For the text-containing cell, return its midpoint in [X, Y] coordinate format. 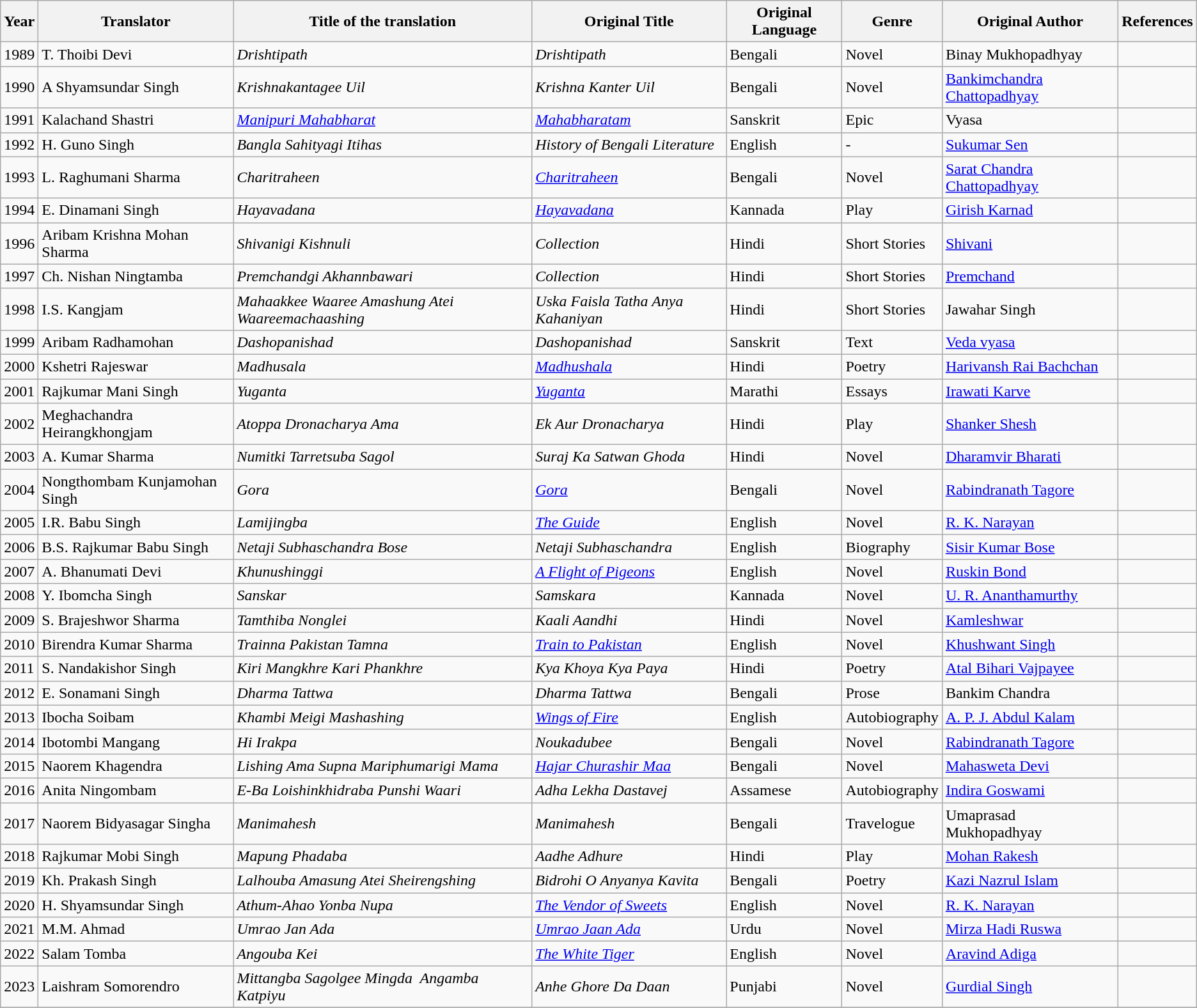
1992 [19, 144]
Marathi [784, 391]
Kshetri Rajeswar [136, 366]
1996 [19, 243]
Kaali Aandhi [629, 620]
1997 [19, 276]
- [892, 144]
Ch. Nishan Ningtamba [136, 276]
Train to Pakistan [629, 644]
Nongthombam Kunjamohan Singh [136, 490]
Translator [136, 22]
2004 [19, 490]
Birendra Kumar Sharma [136, 644]
Kalachand Shastri [136, 120]
A. Kumar Sharma [136, 457]
Umrao Jan Ada [382, 929]
Binay Mukhopadhyay [1029, 54]
Aribam Radhamohan [136, 342]
Jawahar Singh [1029, 309]
I.R. Babu Singh [136, 523]
Noukadubee [629, 741]
The Guide [629, 523]
Wings of Fire [629, 717]
Mahasweta Devi [1029, 766]
Ibocha Soibam [136, 717]
2020 [19, 905]
The White Tiger [629, 954]
Adha Lekha Dastavej [629, 790]
Kazi Nazrul Islam [1029, 881]
A Shyamsundar Singh [136, 87]
Premchand [1029, 276]
Year [19, 22]
Dharamvir Bharati [1029, 457]
Kiri Mangkhre Kari Phankhre [382, 669]
1991 [19, 120]
1999 [19, 342]
A. P. J. Abdul Kalam [1029, 717]
2006 [19, 547]
Madhushala [629, 366]
Urdu [784, 929]
Kh. Prakash Singh [136, 881]
Khushwant Singh [1029, 644]
A Flight of Pigeons [629, 571]
Y. Ibomcha Singh [136, 596]
Rajkumar Mobi Singh [136, 857]
Irawati Karve [1029, 391]
E. Sonamani Singh [136, 693]
Premchandgi Akhannbawari [382, 276]
Lishing Ama Supna Mariphumarigi Mama [382, 766]
Naorem Khagendra [136, 766]
Mirza Hadi Ruswa [1029, 929]
References [1157, 22]
L. Raghumani Sharma [136, 178]
H. Shyamsundar Singh [136, 905]
Krishnakantagee Uil [382, 87]
Essays [892, 391]
Tamthiba Nonglei [382, 620]
2023 [19, 987]
Bidrohi O Anyanya Kavita [629, 881]
Veda vyasa [1029, 342]
Ruskin Bond [1029, 571]
2015 [19, 766]
2013 [19, 717]
2021 [19, 929]
2022 [19, 954]
Laishram Somorendro [136, 987]
Netaji Subhaschandra [629, 547]
2010 [19, 644]
Bankimchandra Chattopadhyay [1029, 87]
Sarat Chandra Chattopadhyay [1029, 178]
Samskara [629, 596]
Bankim Chandra [1029, 693]
E-Ba Loishinkhidraba Punshi Waari [382, 790]
The Vendor of Sweets [629, 905]
1990 [19, 87]
2019 [19, 881]
H. Guno Singh [136, 144]
2014 [19, 741]
2000 [19, 366]
Umrao Jaan Ada [629, 929]
Mahaakkee Waaree Amashung Atei Waareemachaashing [382, 309]
Gurdial Singh [1029, 987]
Ibotombi Mangang [136, 741]
Sisir Kumar Bose [1029, 547]
Lalhouba Amasung Atei Sheirengshing [382, 881]
Salam Tomba [136, 954]
Original Author [1029, 22]
A. Bhanumati Devi [136, 571]
Travelogue [892, 823]
Biography [892, 547]
Assamese [784, 790]
Khunushinggi [382, 571]
Hajar Churashir Maa [629, 766]
Vyasa [1029, 120]
Sukumar Sen [1029, 144]
Lamijingba [382, 523]
Suraj Ka Satwan Ghoda [629, 457]
2012 [19, 693]
Netaji Subhaschandra Bose [382, 547]
Hi Irakpa [382, 741]
1993 [19, 178]
Aravind Adiga [1029, 954]
Atoppa Dronacharya Ama [382, 424]
2017 [19, 823]
Athum-Ahao Yonba Nupa [382, 905]
Khambi Meigi Mashashing [382, 717]
Trainna Pakistan Tamna [382, 644]
1989 [19, 54]
Numitki Tarretsuba Sagol [382, 457]
2011 [19, 669]
I.S. Kangjam [136, 309]
Harivansh Rai Bachchan [1029, 366]
Rajkumar Mani Singh [136, 391]
Meghachandra Heirangkhongjam [136, 424]
Bangla Sahityagi Itihas [382, 144]
Girish Karnad [1029, 210]
Ek Aur Dronacharya [629, 424]
Title of the translation [382, 22]
2007 [19, 571]
Mittangba Sagolgee Mingda Angamba Katpiyu [382, 987]
T. Thoibi Devi [136, 54]
Angouba Kei [382, 954]
Anita Ningombam [136, 790]
2009 [19, 620]
2002 [19, 424]
1994 [19, 210]
Manipuri Mahabharat [382, 120]
Aribam Krishna Mohan Sharma [136, 243]
Sanskar [382, 596]
Atal Bihari Vajpayee [1029, 669]
S. Brajeshwor Sharma [136, 620]
E. Dinamani Singh [136, 210]
2005 [19, 523]
M.M. Ahmad [136, 929]
Epic [892, 120]
Shivani [1029, 243]
Mapung Phadaba [382, 857]
Anhe Ghore Da Daan [629, 987]
Umaprasad Mukhopadhyay [1029, 823]
Madhusala [382, 366]
Kamleshwar [1029, 620]
Krishna Kanter Uil [629, 87]
U. R. Ananthamurthy [1029, 596]
Original Language [784, 22]
2001 [19, 391]
Punjabi [784, 987]
2018 [19, 857]
Prose [892, 693]
2016 [19, 790]
Naorem Bidyasagar Singha [136, 823]
Shivanigi Kishnuli [382, 243]
Mahabharatam [629, 120]
S. Nandakishor Singh [136, 669]
Original Title [629, 22]
Kya Khoya Kya Paya [629, 669]
History of Bengali Literature [629, 144]
Indira Goswami [1029, 790]
Text [892, 342]
Genre [892, 22]
B.S. Rajkumar Babu Singh [136, 547]
1998 [19, 309]
2008 [19, 596]
2003 [19, 457]
Mohan Rakesh [1029, 857]
Uska Faisla Tatha Anya Kahaniyan [629, 309]
Aadhe Adhure [629, 857]
Shanker Shesh [1029, 424]
